Search for the cell housing the specified text and yield its [X, Y] center coordinate. 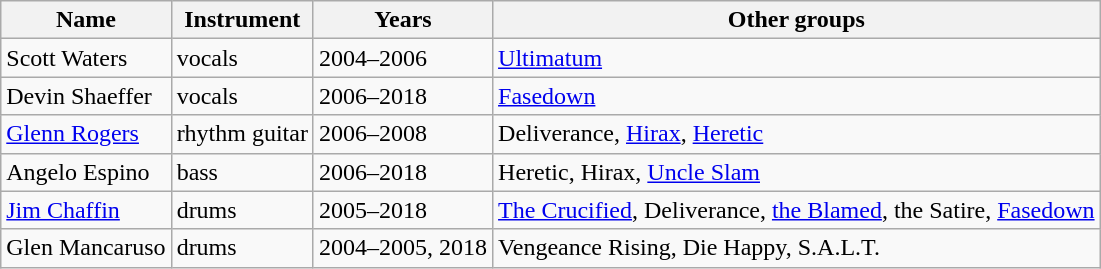
2006–2008 [402, 134]
Devin Shaeffer [86, 96]
bass [242, 172]
Other groups [797, 20]
Name [86, 20]
The Crucified, Deliverance, the Blamed, the Satire, Fasedown [797, 210]
Glen Mancaruso [86, 248]
2004–2006 [402, 58]
Instrument [242, 20]
Fasedown [797, 96]
Jim Chaffin [86, 210]
Vengeance Rising, Die Happy, S.A.L.T. [797, 248]
Scott Waters [86, 58]
Heretic, Hirax, Uncle Slam [797, 172]
Years [402, 20]
2004–2005, 2018 [402, 248]
rhythm guitar [242, 134]
Angelo Espino [86, 172]
Glenn Rogers [86, 134]
Deliverance, Hirax, Heretic [797, 134]
Ultimatum [797, 58]
2005–2018 [402, 210]
